Output the [x, y] coordinate of the center of the cell containing the given text.  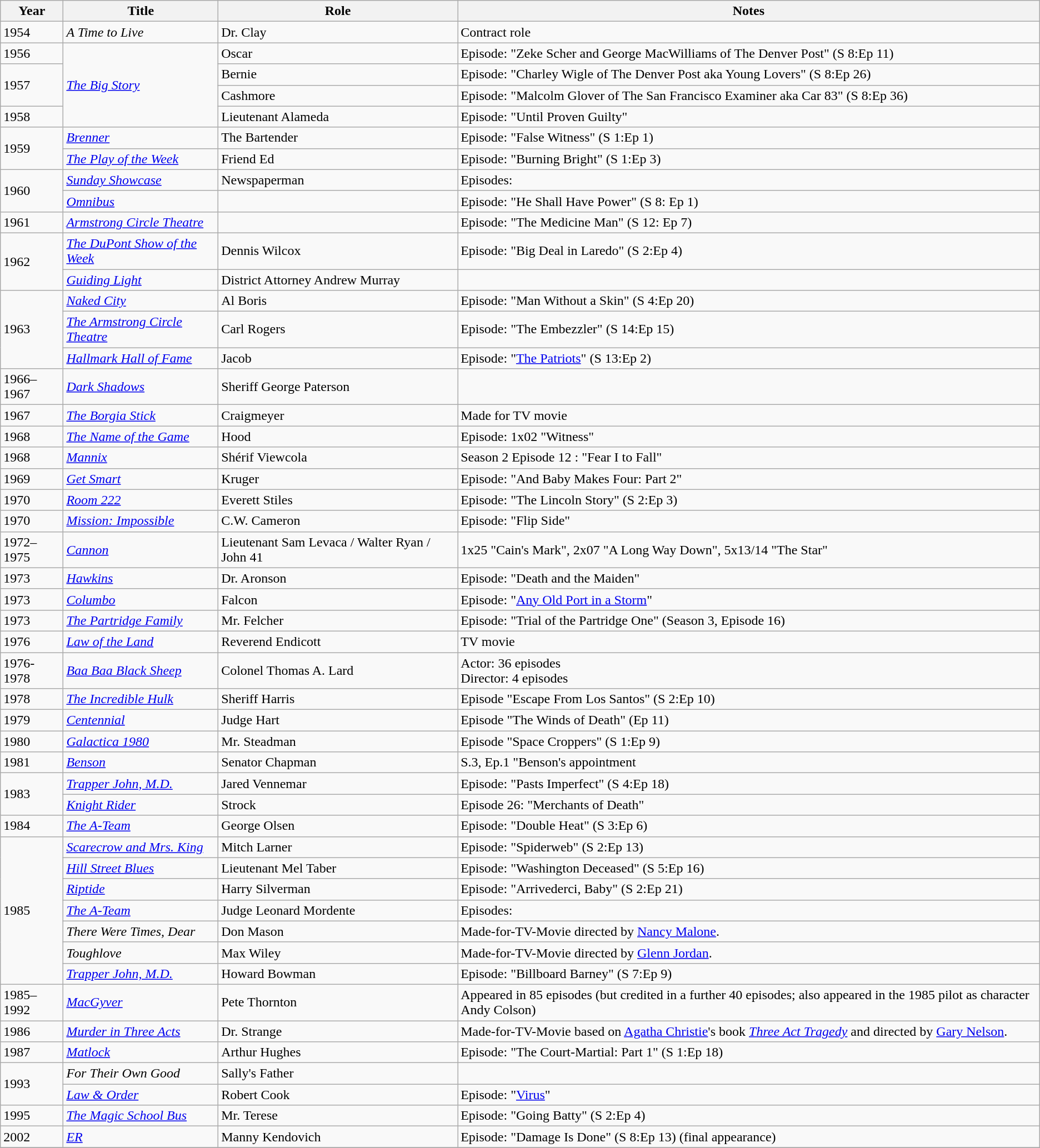
Brenner [141, 138]
Episode "Escape From Los Santos" (S 2:Ep 10) [749, 699]
Role [338, 11]
Matlock [141, 1052]
Judge Leonard Mordente [338, 910]
Appeared in 85 episodes (but credited in a further 40 episodes; also appeared in the 1985 pilot as character Andy Colson) [749, 1002]
Kruger [338, 479]
Mr. Terese [338, 1116]
Judge Hart [338, 720]
Everett Stiles [338, 500]
There Were Times, Dear [141, 931]
1966–1967 [32, 387]
Lieutenant Sam Levaca / Walter Ryan / John 41 [338, 550]
Naked City [141, 301]
Armstrong Circle Theatre [141, 222]
Robert Cook [338, 1095]
Episode: "The Lincoln Story" (S 2:Ep 3) [749, 500]
Guiding Light [141, 279]
Sally's Father [338, 1074]
The Name of the Game [141, 437]
Hill Street Blues [141, 868]
Strock [338, 805]
Al Boris [338, 301]
Law & Order [141, 1095]
Toughlove [141, 953]
Episode: "Flip Side" [749, 521]
George Olsen [338, 826]
Baa Baa Black Sheep [141, 670]
Howard Bowman [338, 974]
1995 [32, 1116]
A Time to Live [141, 32]
Episode: "Malcolm Glover of The San Francisco Examiner aka Car 83" (S 8:Ep 36) [749, 96]
Oscar [338, 53]
Mr. Felcher [338, 620]
1972–1975 [32, 550]
Jacob [338, 358]
C.W. Cameron [338, 521]
Pete Thornton [338, 1002]
Cashmore [338, 96]
Episode "Space Croppers" (S 1:Ep 9) [749, 741]
Hood [338, 437]
The Magic School Bus [141, 1116]
Made-for-TV-Movie based on Agatha Christie's book Three Act Tragedy and directed by Gary Nelson. [749, 1031]
1984 [32, 826]
Episode: "Charley Wigle of The Denver Post aka Young Lovers" (S 8:Ep 26) [749, 74]
Manny Kendovich [338, 1137]
Colonel Thomas A. Lard [338, 670]
Episode: "The Embezzler" (S 14:Ep 15) [749, 330]
S.3, Ep.1 "Benson's appointment [749, 763]
Murder in Three Acts [141, 1031]
Episode: "Going Batty" (S 2:Ep 4) [749, 1116]
The Big Story [141, 85]
Jared Vennemar [338, 784]
1986 [32, 1031]
The Partridge Family [141, 620]
1960 [32, 191]
Episode: 1x02 "Witness" [749, 437]
Falcon [338, 599]
Episode: "Until Proven Guilty" [749, 117]
Craigmeyer [338, 415]
1963 [32, 330]
Newspaperman [338, 180]
Made for TV movie [749, 415]
Dark Shadows [141, 387]
Episode: "Spiderweb" (S 2:Ep 13) [749, 847]
Episode: "Burning Bright" (S 1:Ep 3) [749, 159]
Friend Ed [338, 159]
Shérif Viewcola [338, 458]
Episode: "Damage Is Done" (S 8:Ep 13) (final appearance) [749, 1137]
The Incredible Hulk [141, 699]
Episode: "He Shall Have Power" (S 8: Ep 1) [749, 201]
Dr. Strange [338, 1031]
1959 [32, 148]
Title [141, 11]
1985 [32, 910]
Dennis Wilcox [338, 251]
Dr. Clay [338, 32]
Episode: "Pasts Imperfect" (S 4:Ep 18) [749, 784]
Harry Silverman [338, 889]
1985–1992 [32, 1002]
1993 [32, 1084]
1976 [32, 641]
Episode "The Winds of Death" (Ep 11) [749, 720]
Made-for-TV-Movie directed by Nancy Malone. [749, 931]
Episode: "Virus" [749, 1095]
The DuPont Show of the Week [141, 251]
Columbo [141, 599]
Sheriff Harris [338, 699]
Episode: "Billboard Barney" (S 7:Ep 9) [749, 974]
1957 [32, 85]
Scarecrow and Mrs. King [141, 847]
1962 [32, 261]
1976-1978 [32, 670]
1956 [32, 53]
1978 [32, 699]
Bernie [338, 74]
Actor: 36 episodesDirector: 4 episodes [749, 670]
ER [141, 1137]
1980 [32, 741]
1981 [32, 763]
1958 [32, 117]
Galactica 1980 [141, 741]
Episode: "The Patriots" (S 13:Ep 2) [749, 358]
Episode: "Death and the Maiden" [749, 578]
Law of the Land [141, 641]
Episode: "Washington Deceased" (S 5:Ep 16) [749, 868]
Episode: "Big Deal in Laredo" (S 2:Ep 4) [749, 251]
1967 [32, 415]
Lieutenant Alameda [338, 117]
The Borgia Stick [141, 415]
1969 [32, 479]
Omnibus [141, 201]
Max Wiley [338, 953]
Episode 26: "Merchants of Death" [749, 805]
Don Mason [338, 931]
Benson [141, 763]
Contract role [749, 32]
The Play of the Week [141, 159]
Cannon [141, 550]
Episode: "Zeke Scher and George MacWilliams of The Denver Post" (S 8:Ep 11) [749, 53]
Dr. Aronson [338, 578]
Episode: "Trial of the Partridge One" (Season 3, Episode 16) [749, 620]
Made-for-TV-Movie directed by Glenn Jordan. [749, 953]
Riptide [141, 889]
Mannix [141, 458]
Episode: "And Baby Makes Four: Part 2" [749, 479]
1979 [32, 720]
Carl Rogers [338, 330]
For Their Own Good [141, 1074]
Senator Chapman [338, 763]
Episode: "The Medicine Man" (S 12: Ep 7) [749, 222]
1983 [32, 794]
Year [32, 11]
Get Smart [141, 479]
Episode: "Double Heat" (S 3:Ep 6) [749, 826]
Episode: "False Witness" (S 1:Ep 1) [749, 138]
The Bartender [338, 138]
Episode: "Any Old Port in a Storm" [749, 599]
Episode: "Man Without a Skin" (S 4:Ep 20) [749, 301]
The Armstrong Circle Theatre [141, 330]
Reverend Endicott [338, 641]
Mission: Impossible [141, 521]
Knight Rider [141, 805]
Centennial [141, 720]
Mr. Steadman [338, 741]
Hawkins [141, 578]
Lieutenant Mel Taber [338, 868]
District Attorney Andrew Murray [338, 279]
Episode: "The Court-Martial: Part 1" (S 1:Ep 18) [749, 1052]
Room 222 [141, 500]
TV movie [749, 641]
Arthur Hughes [338, 1052]
1961 [32, 222]
1954 [32, 32]
Mitch Larner [338, 847]
1x25 "Cain's Mark", 2x07 "A Long Way Down", 5x13/14 "The Star" [749, 550]
Season 2 Episode 12 : "Fear I to Fall" [749, 458]
Episode: "Arrivederci, Baby" (S 2:Ep 21) [749, 889]
Notes [749, 11]
Hallmark Hall of Fame [141, 358]
Sunday Showcase [141, 180]
Sheriff George Paterson [338, 387]
1987 [32, 1052]
2002 [32, 1137]
MacGyver [141, 1002]
